Determine the (x, y) coordinate at the center of the cell enclosing the given text.  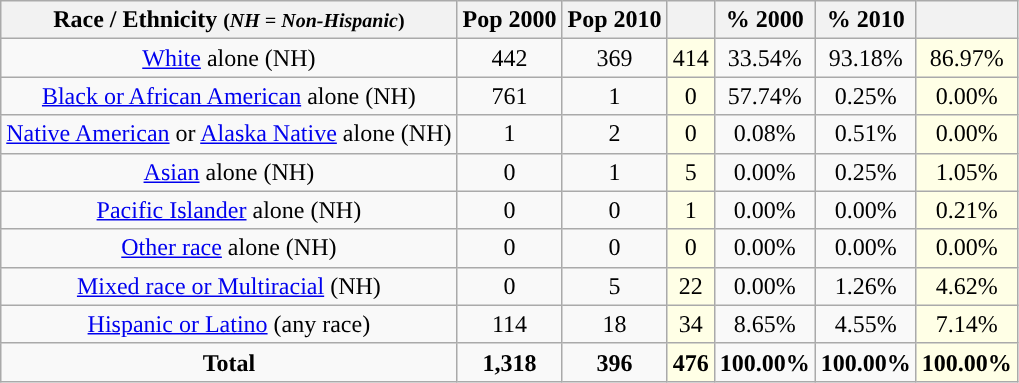
Pop 2010 (614, 20)
0.21% (966, 210)
% 2010 (866, 20)
1,318 (510, 362)
Total (229, 362)
Black or African American alone (NH) (229, 96)
0.51% (866, 134)
Race / Ethnicity (NH = Non-Hispanic) (229, 20)
Hispanic or Latino (any race) (229, 324)
8.65% (764, 324)
Pacific Islander alone (NH) (229, 210)
22 (690, 286)
Asian alone (NH) (229, 172)
4.62% (966, 286)
% 2000 (764, 20)
1.26% (866, 286)
Pop 2000 (510, 20)
Mixed race or Multiracial (NH) (229, 286)
476 (690, 362)
White alone (NH) (229, 58)
57.74% (764, 96)
761 (510, 96)
33.54% (764, 58)
396 (614, 362)
34 (690, 324)
2 (614, 134)
0.08% (764, 134)
1.05% (966, 172)
Native American or Alaska Native alone (NH) (229, 134)
4.55% (866, 324)
Other race alone (NH) (229, 248)
369 (614, 58)
442 (510, 58)
86.97% (966, 58)
7.14% (966, 324)
114 (510, 324)
93.18% (866, 58)
18 (614, 324)
414 (690, 58)
